Identify which cell holds the provided text, then report its (x, y) central coordinate. 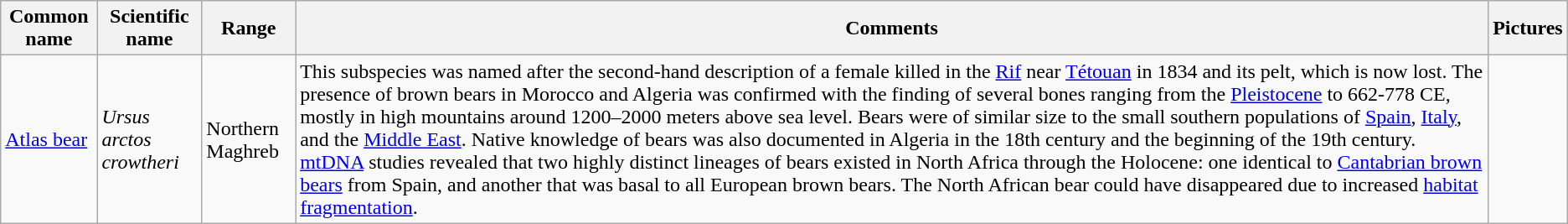
Scientific name (149, 29)
Pictures (1528, 29)
Common name (49, 29)
Ursus arctos crowtheri (149, 139)
Northern Maghreb (249, 139)
Range (249, 29)
Atlas bear (49, 139)
Comments (892, 29)
